Provide the (X, Y) coordinate of the cell's center where the given text is located.  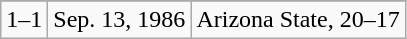
1–1 (24, 20)
Arizona State, 20–17 (298, 20)
Sep. 13, 1986 (120, 20)
